Identify which cell holds the provided text, then report its [x, y] central coordinate. 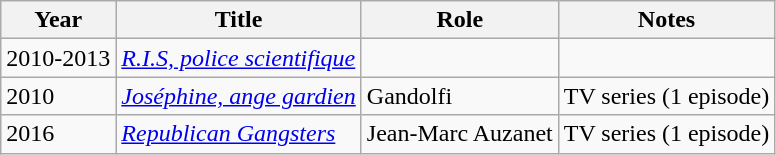
Republican Gangsters [238, 134]
Joséphine, ange gardien [238, 96]
2010 [58, 96]
Year [58, 20]
Role [460, 20]
Gandolfi [460, 96]
2016 [58, 134]
Jean-Marc Auzanet [460, 134]
Notes [666, 20]
R.I.S, police scientifique [238, 58]
2010-2013 [58, 58]
Title [238, 20]
